Return the [X, Y] coordinate for the center point of the cell that contains the specified text.  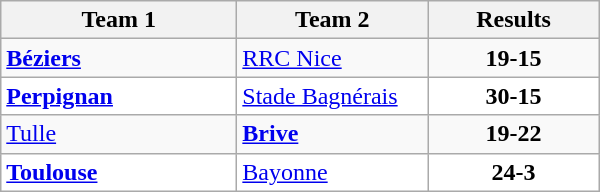
Béziers [119, 58]
Stade Bagnérais [332, 96]
24-3 [514, 172]
Perpignan [119, 96]
Toulouse [119, 172]
Bayonne [332, 172]
30-15 [514, 96]
19-22 [514, 134]
Brive [332, 134]
RRC Nice [332, 58]
Results [514, 20]
Team 1 [119, 20]
19-15 [514, 58]
Tulle [119, 134]
Team 2 [332, 20]
